Identify which cell holds the provided text, then report its [x, y] central coordinate. 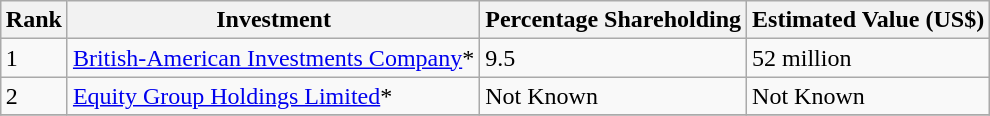
Estimated Value (US$) [868, 20]
British-American Investments Company* [273, 58]
Percentage Shareholding [614, 20]
52 million [868, 58]
Equity Group Holdings Limited* [273, 96]
9.5 [614, 58]
1 [34, 58]
Rank [34, 20]
2 [34, 96]
Investment [273, 20]
